Extract the (x, y) coordinate from the center of the cell holding the provided text.  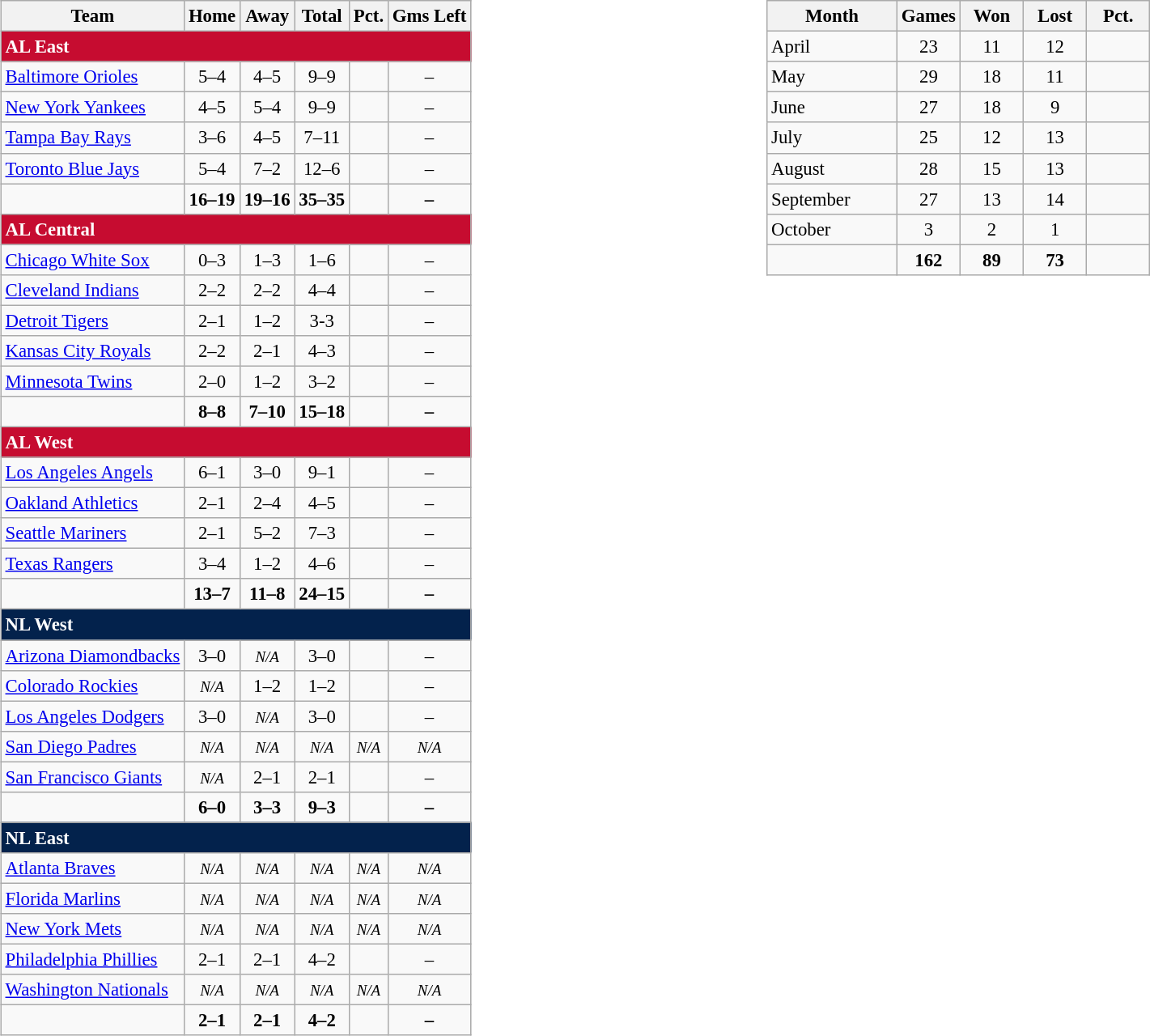
Philadelphia Phillies (92, 959)
New York Mets (92, 929)
Total (322, 16)
Month (832, 16)
7–11 (322, 138)
73 (1055, 260)
September (832, 199)
13–7 (212, 594)
AL Central (236, 229)
Seattle Mariners (92, 533)
9–3 (322, 807)
Minnesota Twins (92, 381)
Colorado Rockies (92, 686)
2–0 (212, 381)
0–3 (212, 260)
July (832, 138)
29 (928, 77)
Won (991, 16)
Games (928, 16)
Los Angeles Angels (92, 473)
Washington Nationals (92, 990)
April (832, 47)
June (832, 108)
23 (928, 47)
3 (928, 229)
Kansas City Royals (92, 351)
6–0 (212, 807)
24–15 (322, 594)
25 (928, 138)
Atlanta Braves (92, 868)
1 (1055, 229)
New York Yankees (92, 108)
Gms Left (429, 16)
8–8 (212, 412)
Chicago White Sox (92, 260)
Florida Marlins (92, 898)
6–1 (212, 473)
Detroit Tigers (92, 321)
11–8 (267, 594)
Home (212, 16)
19–16 (267, 199)
San Francisco Giants (92, 777)
3–6 (212, 138)
Baltimore Orioles (92, 77)
7–3 (322, 533)
Arizona Diamondbacks (92, 655)
16–19 (212, 199)
October (832, 229)
NL East (236, 838)
3–3 (267, 807)
Texas Rangers (92, 564)
AL East (236, 47)
3-3 (322, 321)
Toronto Blue Jays (92, 168)
28 (928, 168)
14 (1055, 199)
3–2 (322, 381)
Oakland Athletics (92, 503)
1–6 (322, 260)
4–4 (322, 290)
35–35 (322, 199)
4–3 (322, 351)
Team (92, 16)
5–2 (267, 533)
4–6 (322, 564)
May (832, 77)
August (832, 168)
7–2 (267, 168)
Away (267, 16)
Cleveland Indians (92, 290)
9 (1055, 108)
89 (991, 260)
San Diego Padres (92, 746)
15 (991, 168)
2 (991, 229)
NL West (236, 625)
2–4 (267, 503)
162 (928, 260)
Lost (1055, 16)
Tampa Bay Rays (92, 138)
Los Angeles Dodgers (92, 716)
9–1 (322, 473)
15–18 (322, 412)
12–6 (322, 168)
3–4 (212, 564)
1–3 (267, 260)
7–10 (267, 412)
AL West (236, 442)
